Capture the cell that displays the provided text and extract its (X, Y) central coordinate. 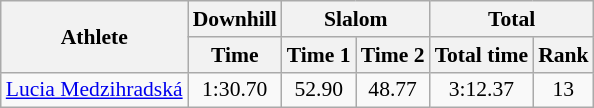
Slalom (356, 19)
Lucia Medzihradská (94, 90)
Rank (564, 55)
52.90 (319, 90)
Total time (482, 55)
Time 1 (319, 55)
Athlete (94, 36)
Time 2 (393, 55)
Downhill (235, 19)
Time (235, 55)
1:30.70 (235, 90)
3:12.37 (482, 90)
Total (512, 19)
48.77 (393, 90)
13 (564, 90)
